Return [X, Y] of the center of cell containing provided text 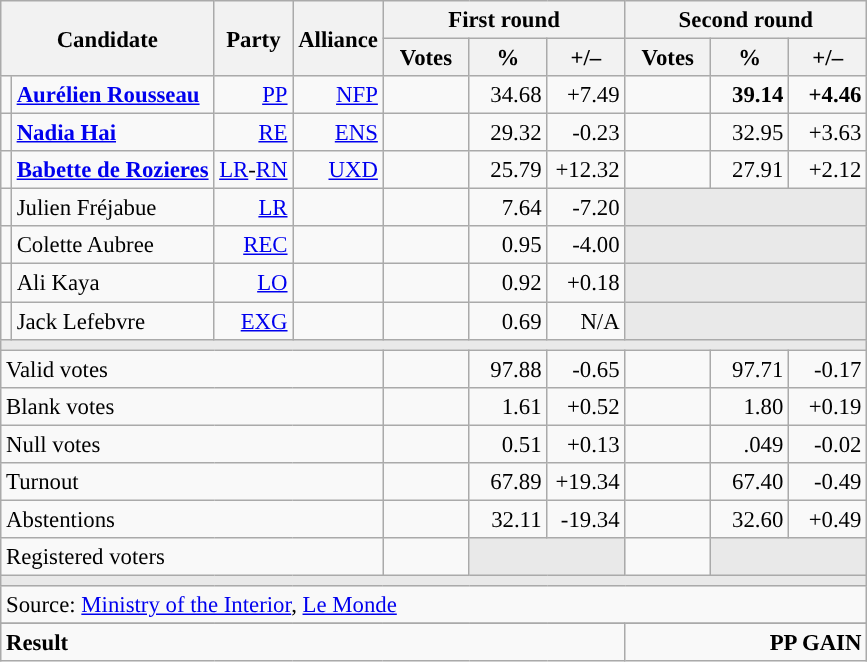
1.80 [750, 406]
UXD [338, 170]
Turnout [192, 482]
+3.63 [828, 133]
Jack Lefebvre [112, 321]
-0.65 [586, 369]
+7.49 [586, 95]
LR [254, 208]
29.32 [508, 133]
EXG [254, 321]
-0.23 [586, 133]
39.14 [750, 95]
34.68 [508, 95]
0.69 [508, 321]
Source: Ministry of the Interior, Le Monde [434, 605]
-4.00 [586, 245]
+0.49 [828, 519]
0.92 [508, 283]
PP GAIN [746, 643]
REC [254, 245]
-0.49 [828, 482]
NFP [338, 95]
67.40 [750, 482]
ENS [338, 133]
0.51 [508, 444]
PP [254, 95]
Julien Fréjabue [112, 208]
-7.20 [586, 208]
LO [254, 283]
-0.17 [828, 369]
Second round [746, 20]
25.79 [508, 170]
Nadia Hai [112, 133]
32.60 [750, 519]
Party [254, 38]
0.95 [508, 245]
32.95 [750, 133]
Blank votes [192, 406]
+4.46 [828, 95]
Result [313, 643]
+0.18 [586, 283]
Valid votes [192, 369]
97.88 [508, 369]
-0.02 [828, 444]
1.61 [508, 406]
.049 [750, 444]
32.11 [508, 519]
Alliance [338, 38]
+2.12 [828, 170]
67.89 [508, 482]
Aurélien Rousseau [112, 95]
Abstentions [192, 519]
Registered voters [192, 557]
+0.52 [586, 406]
Babette de Rozieres [112, 170]
+0.13 [586, 444]
+0.19 [828, 406]
Null votes [192, 444]
Colette Aubree [112, 245]
+19.34 [586, 482]
97.71 [750, 369]
-19.34 [586, 519]
RE [254, 133]
First round [504, 20]
LR-RN [254, 170]
7.64 [508, 208]
N/A [586, 321]
27.91 [750, 170]
Candidate [108, 38]
Ali Kaya [112, 283]
+12.32 [586, 170]
